Return the [X, Y] coordinate for the center point of the cell that contains the specified text.  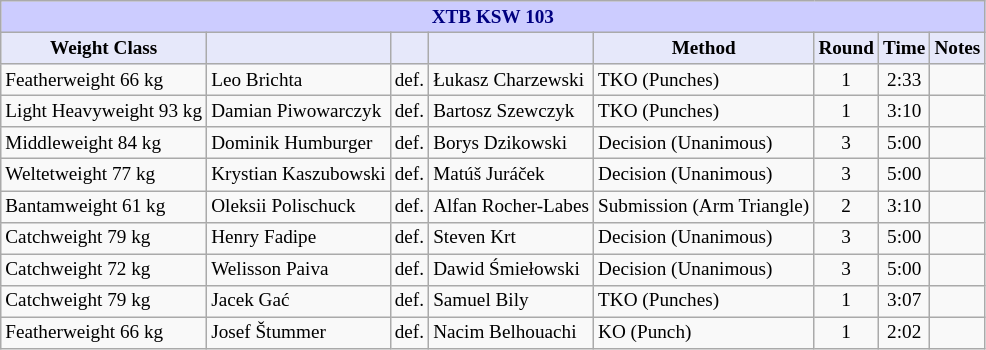
Dawid Śmiełowski [512, 270]
3:07 [904, 301]
Weight Class [104, 48]
Nacim Belhouachi [512, 333]
Krystian Kaszubowski [298, 175]
Welisson Paiva [298, 270]
Alfan Rocher-Labes [512, 206]
Josef Štummer [298, 333]
Bartosz Szewczyk [512, 111]
Weltetweight 77 kg [104, 175]
Dominik Humburger [298, 143]
Samuel Bily [512, 301]
Submission (Arm Triangle) [704, 206]
Jacek Gać [298, 301]
Notes [958, 48]
XTB KSW 103 [493, 17]
Oleksii Polischuck [298, 206]
Matúš Juráček [512, 175]
Middleweight 84 kg [104, 143]
Damian Piwowarczyk [298, 111]
Method [704, 48]
Light Heavyweight 93 kg [104, 111]
Bantamweight 61 kg [104, 206]
2 [846, 206]
2:33 [904, 80]
Łukasz Charzewski [512, 80]
Steven Krt [512, 238]
Time [904, 48]
KO (Punch) [704, 333]
Henry Fadipe [298, 238]
Round [846, 48]
Catchweight 72 kg [104, 270]
Leo Brichta [298, 80]
Borys Dzikowski [512, 143]
2:02 [904, 333]
